Extract the [x, y] coordinate from the center of the cell holding the provided text.  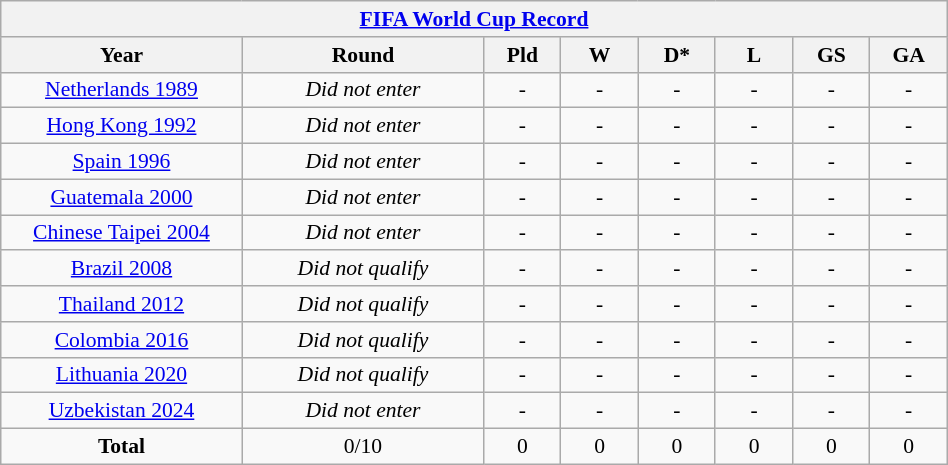
Round [362, 55]
GA [908, 55]
Hong Kong 1992 [122, 126]
D* [676, 55]
0/10 [362, 447]
Guatemala 2000 [122, 197]
Netherlands 1989 [122, 90]
Total [122, 447]
L [754, 55]
Uzbekistan 2024 [122, 411]
Lithuania 2020 [122, 375]
W [600, 55]
FIFA World Cup Record [474, 19]
Spain 1996 [122, 162]
Brazil 2008 [122, 269]
Pld [522, 55]
Year [122, 55]
Chinese Taipei 2004 [122, 233]
Colombia 2016 [122, 340]
GS [832, 55]
Thailand 2012 [122, 304]
